Pinpoint the cell where the given text exists, returning its [x, y] midpoint coordinate. 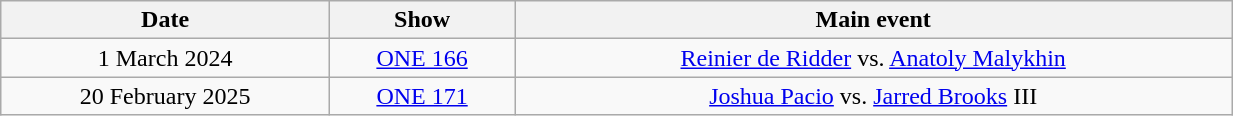
ONE 171 [422, 96]
Joshua Pacio vs. Jarred Brooks III [874, 96]
ONE 166 [422, 58]
20 February 2025 [166, 96]
Main event [874, 20]
Show [422, 20]
Date [166, 20]
1 March 2024 [166, 58]
Reinier de Ridder vs. Anatoly Malykhin [874, 58]
